Find where the given text appears and provide that cell's center as [x, y] coordinate. 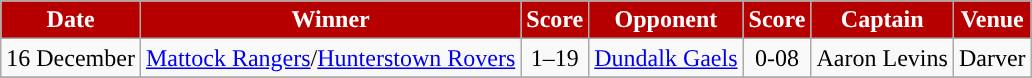
1–19 [555, 58]
0-08 [777, 58]
Venue [992, 20]
Dundalk Gaels [666, 58]
16 December [71, 58]
Date [71, 20]
Darver [992, 58]
Winner [330, 20]
Opponent [666, 20]
Aaron Levins [882, 58]
Captain [882, 20]
Mattock Rangers/Hunterstown Rovers [330, 58]
